For the text-containing cell, return its midpoint in (x, y) coordinate format. 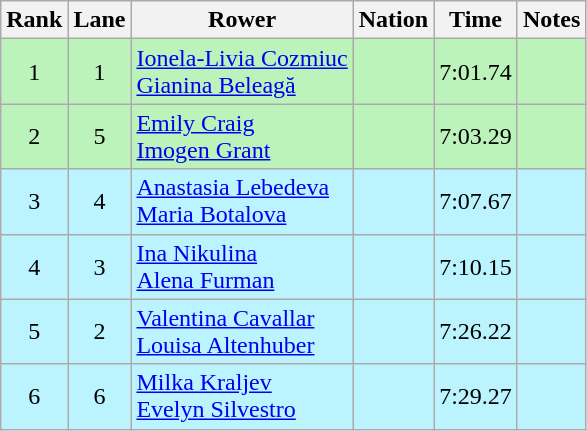
Rower (242, 20)
7:26.22 (476, 332)
Ina NikulinaAlena Furman (242, 266)
Notes (551, 20)
Emily CraigImogen Grant (242, 136)
Anastasia LebedevaMaria Botalova (242, 202)
Ionela-Livia CozmiucGianina Beleagă (242, 72)
Time (476, 20)
7:01.74 (476, 72)
7:29.27 (476, 396)
Rank (34, 20)
Lane (100, 20)
Nation (393, 20)
7:10.15 (476, 266)
7:03.29 (476, 136)
Valentina CavallarLouisa Altenhuber (242, 332)
7:07.67 (476, 202)
Milka KraljevEvelyn Silvestro (242, 396)
